Pinpoint the cell where the given text exists, returning its [X, Y] midpoint coordinate. 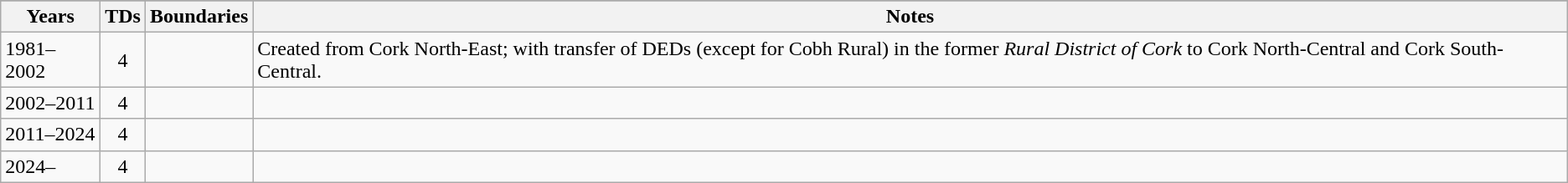
2011–2024 [50, 135]
Years [50, 17]
Boundaries [199, 17]
2002–2011 [50, 103]
2024– [50, 166]
TDs [123, 17]
Notes [910, 17]
1981–2002 [50, 60]
